Locate the cell with the specified text and output its [X, Y] center coordinate. 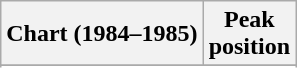
Chart (1984–1985) [102, 34]
Peakposition [249, 34]
